Find where the given text appears and provide that cell's center as (x, y) coordinate. 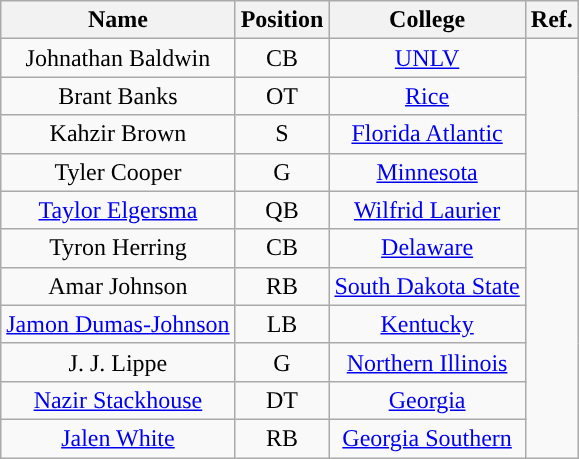
Florida Atlantic (427, 134)
Rice (427, 96)
Brant Banks (118, 96)
Position (282, 20)
Georgia Southern (427, 438)
Tyler Cooper (118, 172)
Johnathan Baldwin (118, 58)
S (282, 134)
Delaware (427, 248)
Name (118, 20)
College (427, 20)
Taylor Elgersma (118, 210)
Tyron Herring (118, 248)
UNLV (427, 58)
DT (282, 400)
Jalen White (118, 438)
Wilfrid Laurier (427, 210)
LB (282, 324)
OT (282, 96)
Amar Johnson (118, 286)
South Dakota State (427, 286)
QB (282, 210)
Northern Illinois (427, 362)
Georgia (427, 400)
Minnesota (427, 172)
Kentucky (427, 324)
Nazir Stackhouse (118, 400)
J. J. Lippe (118, 362)
Jamon Dumas-Johnson (118, 324)
Kahzir Brown (118, 134)
Ref. (552, 20)
